Find where the given text appears and provide that cell's center as [x, y] coordinate. 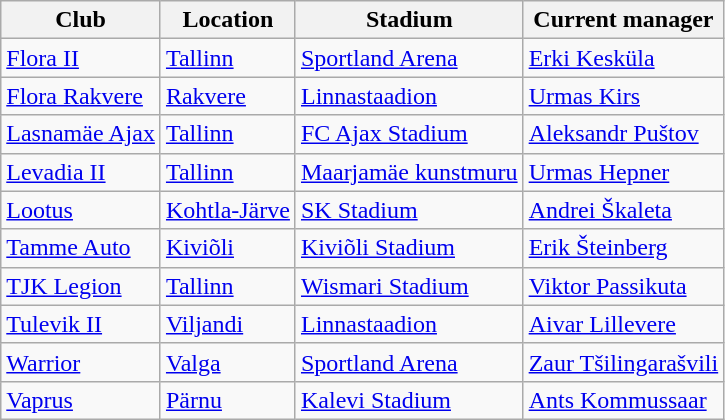
Lootus [81, 210]
Wismari Stadium [409, 286]
Urmas Kirs [624, 96]
Valga [228, 362]
TJK Legion [81, 286]
Kiviõli [228, 248]
Club [81, 20]
Lasnamäe Ajax [81, 134]
Maarjamäe kunstmuru [409, 172]
Tulevik II [81, 324]
Kohtla-Järve [228, 210]
Location [228, 20]
Rakvere [228, 96]
Levadia II [81, 172]
Urmas Hepner [624, 172]
Current manager [624, 20]
Warrior [81, 362]
Viljandi [228, 324]
Stadium [409, 20]
Flora Rakvere [81, 96]
FC Ajax Stadium [409, 134]
Kiviõli Stadium [409, 248]
Andrei Škaleta [624, 210]
Aleksandr Puštov [624, 134]
Vaprus [81, 400]
Ants Kommussaar [624, 400]
Viktor Passikuta [624, 286]
Pärnu [228, 400]
Zaur Tšilingarašvili [624, 362]
Kalevi Stadium [409, 400]
Erki Kesküla [624, 58]
Tamme Auto [81, 248]
Erik Šteinberg [624, 248]
SK Stadium [409, 210]
Aivar Lillevere [624, 324]
Flora II [81, 58]
